Capture the cell that displays the provided text and extract its [x, y] central coordinate. 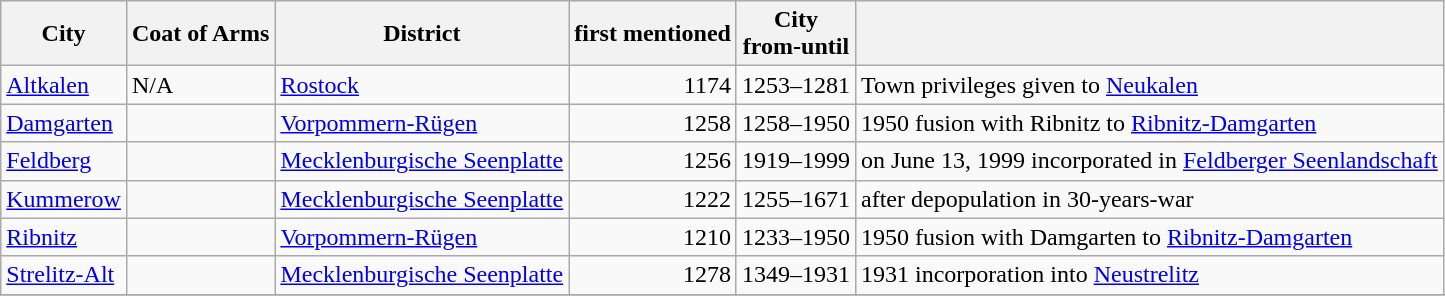
1256 [653, 161]
1210 [653, 237]
1931 incorporation into Neustrelitz [1149, 275]
on June 13, 1999 incorporated in Feldberger Seenlandschaft [1149, 161]
1950 fusion with Damgarten to Ribnitz-Damgarten [1149, 237]
1253–1281 [796, 85]
1222 [653, 199]
Damgarten [64, 123]
1258–1950 [796, 123]
first mentioned [653, 34]
1349–1931 [796, 275]
1919–1999 [796, 161]
Strelitz-Alt [64, 275]
Feldberg [64, 161]
N/A [200, 85]
City [64, 34]
District [422, 34]
1258 [653, 123]
1255–1671 [796, 199]
Ribnitz [64, 237]
after depopulation in 30-years-war [1149, 199]
Altkalen [64, 85]
1278 [653, 275]
Coat of Arms [200, 34]
Town privileges given to Neukalen [1149, 85]
1950 fusion with Ribnitz to Ribnitz-Damgarten [1149, 123]
City from-until [796, 34]
1233–1950 [796, 237]
Rostock [422, 85]
1174 [653, 85]
Kummerow [64, 199]
